Capture the cell that displays the provided text and extract its [x, y] central coordinate. 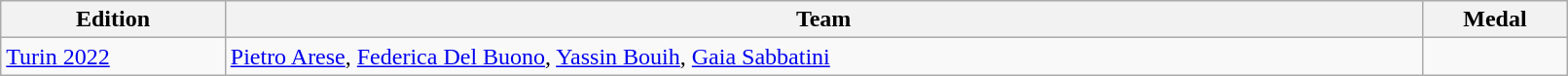
Turin 2022 [113, 57]
Pietro Arese, Federica Del Buono, Yassin Bouih, Gaia Sabbatini [823, 57]
Medal [1495, 19]
Edition [113, 19]
Team [823, 19]
